Extract the (X, Y) coordinate from the center of the cell holding the provided text.  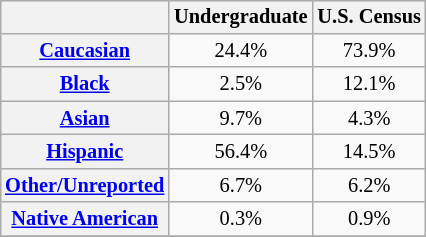
14.5% (370, 152)
Native American (84, 219)
Undergraduate (240, 17)
73.9% (370, 51)
U.S. Census (370, 17)
56.4% (240, 152)
4.3% (370, 118)
9.7% (240, 118)
24.4% (240, 51)
0.9% (370, 219)
Caucasian (84, 51)
Black (84, 84)
2.5% (240, 84)
0.3% (240, 219)
6.2% (370, 185)
6.7% (240, 185)
Hispanic (84, 152)
Other/Unreported (84, 185)
Asian (84, 118)
12.1% (370, 84)
